Return [X, Y] of the center of cell containing provided text 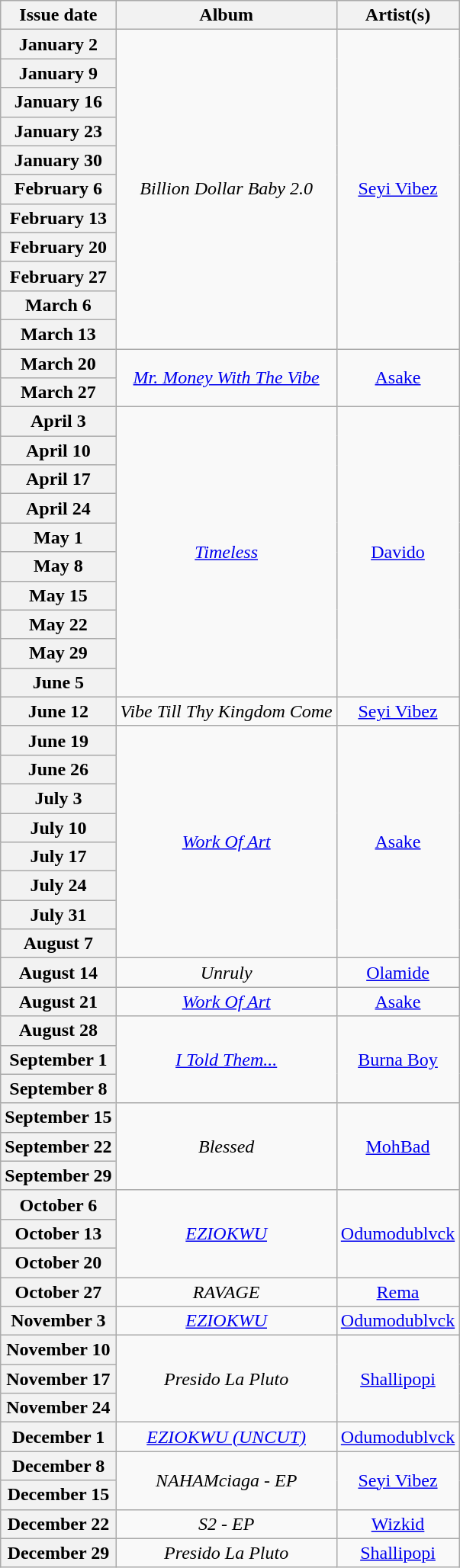
April 24 [58, 508]
September 15 [58, 1117]
May 22 [58, 624]
S2 - EP [226, 1524]
November 17 [58, 1379]
March 6 [58, 305]
April 17 [58, 479]
March 13 [58, 334]
October 13 [58, 1233]
August 21 [58, 1002]
February 20 [58, 247]
I Told Them... [226, 1060]
September 22 [58, 1146]
December 8 [58, 1466]
August 28 [58, 1031]
Vibe Till Thy Kingdom Come [226, 711]
December 15 [58, 1495]
December 22 [58, 1524]
July 3 [58, 798]
Mr. Money With The Vibe [226, 378]
September 1 [58, 1060]
EZIOKWU (UNCUT) [226, 1437]
Unruly [226, 973]
March 27 [58, 393]
January 2 [58, 44]
Blessed [226, 1146]
May 1 [58, 537]
October 27 [58, 1292]
RAVAGE [226, 1292]
January 9 [58, 73]
October 20 [58, 1262]
August 7 [58, 944]
February 13 [58, 218]
January 16 [58, 102]
June 19 [58, 740]
March 20 [58, 364]
June 5 [58, 682]
November 3 [58, 1321]
April 10 [58, 451]
January 23 [58, 131]
November 24 [58, 1408]
December 1 [58, 1437]
Olamide [397, 973]
May 15 [58, 595]
November 10 [58, 1350]
May 8 [58, 566]
January 30 [58, 160]
April 3 [58, 422]
May 29 [58, 653]
June 26 [58, 769]
October 6 [58, 1204]
Artist(s) [397, 15]
July 24 [58, 886]
July 31 [58, 915]
Timeless [226, 552]
MohBad [397, 1146]
Wizkid [397, 1524]
Album [226, 15]
December 29 [58, 1553]
Rema [397, 1292]
February 6 [58, 189]
July 10 [58, 827]
September 8 [58, 1089]
August 14 [58, 973]
June 12 [58, 711]
Billion Dollar Baby 2.0 [226, 189]
Burna Boy [397, 1060]
September 29 [58, 1175]
NAHAMciaga - EP [226, 1480]
February 27 [58, 276]
Issue date [58, 15]
July 17 [58, 857]
Davido [397, 552]
